Return [x, y] of the center of cell containing provided text 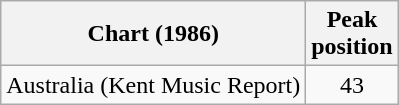
Australia (Kent Music Report) [154, 85]
Peakposition [352, 34]
43 [352, 85]
Chart (1986) [154, 34]
